Search for the cell housing the specified text and yield its (x, y) center coordinate. 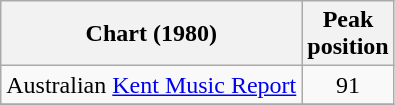
91 (348, 85)
Peakposition (348, 34)
Chart (1980) (152, 34)
Australian Kent Music Report (152, 85)
